Find where the given text appears and provide that cell's center as (X, Y) coordinate. 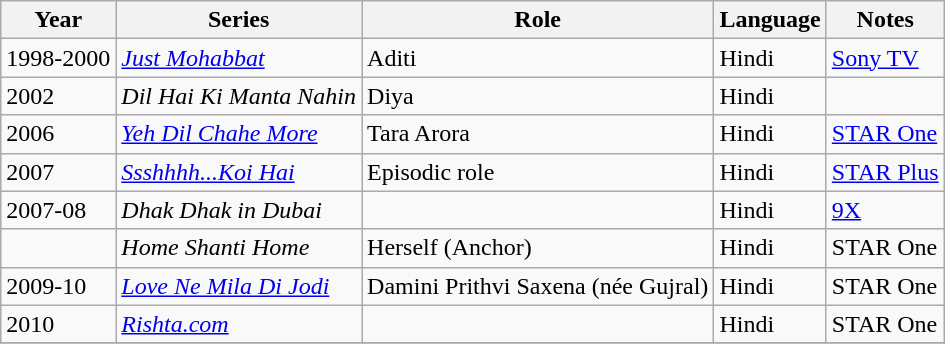
Home Shanti Home (239, 248)
Herself (Anchor) (538, 248)
Language (770, 20)
Episodic role (538, 172)
Ssshhhh...Koi Hai (239, 172)
Dil Hai Ki Manta Nahin (239, 96)
Role (538, 20)
Series (239, 20)
Diya (538, 96)
Love Ne Mila Di Jodi (239, 286)
Sony TV (885, 58)
Just Mohabbat (239, 58)
Yeh Dil Chahe More (239, 134)
STAR Plus (885, 172)
2007 (58, 172)
9X (885, 210)
2002 (58, 96)
Tara Arora (538, 134)
Notes (885, 20)
2009-10 (58, 286)
2007-08 (58, 210)
2006 (58, 134)
2010 (58, 324)
Rishta.com (239, 324)
Damini Prithvi Saxena (née Gujral) (538, 286)
Aditi (538, 58)
1998-2000 (58, 58)
Dhak Dhak in Dubai (239, 210)
Year (58, 20)
